Return (x, y) of the center of cell containing provided text 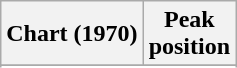
Peakposition (189, 34)
Chart (1970) (72, 34)
